Capture the cell that displays the provided text and extract its [X, Y] central coordinate. 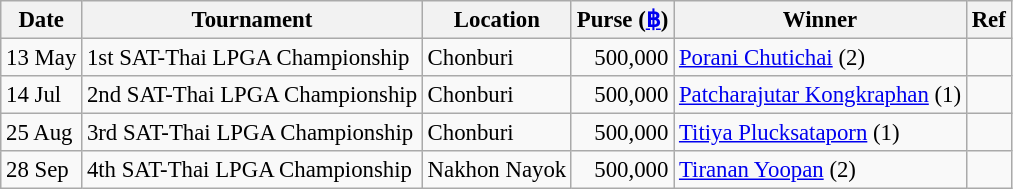
Tiranan Yoopan (2) [820, 170]
Nakhon Nayok [496, 170]
Tournament [252, 20]
4th SAT-Thai LPGA Championship [252, 170]
Winner [820, 20]
1st SAT-Thai LPGA Championship [252, 58]
Ref [988, 20]
Patcharajutar Kongkraphan (1) [820, 95]
Purse (฿) [622, 20]
25 Aug [42, 133]
2nd SAT-Thai LPGA Championship [252, 95]
14 Jul [42, 95]
28 Sep [42, 170]
Location [496, 20]
3rd SAT-Thai LPGA Championship [252, 133]
Porani Chutichai (2) [820, 58]
Date [42, 20]
13 May [42, 58]
Titiya Plucksataporn (1) [820, 133]
